Locate the cell with the specified text and output its (X, Y) center coordinate. 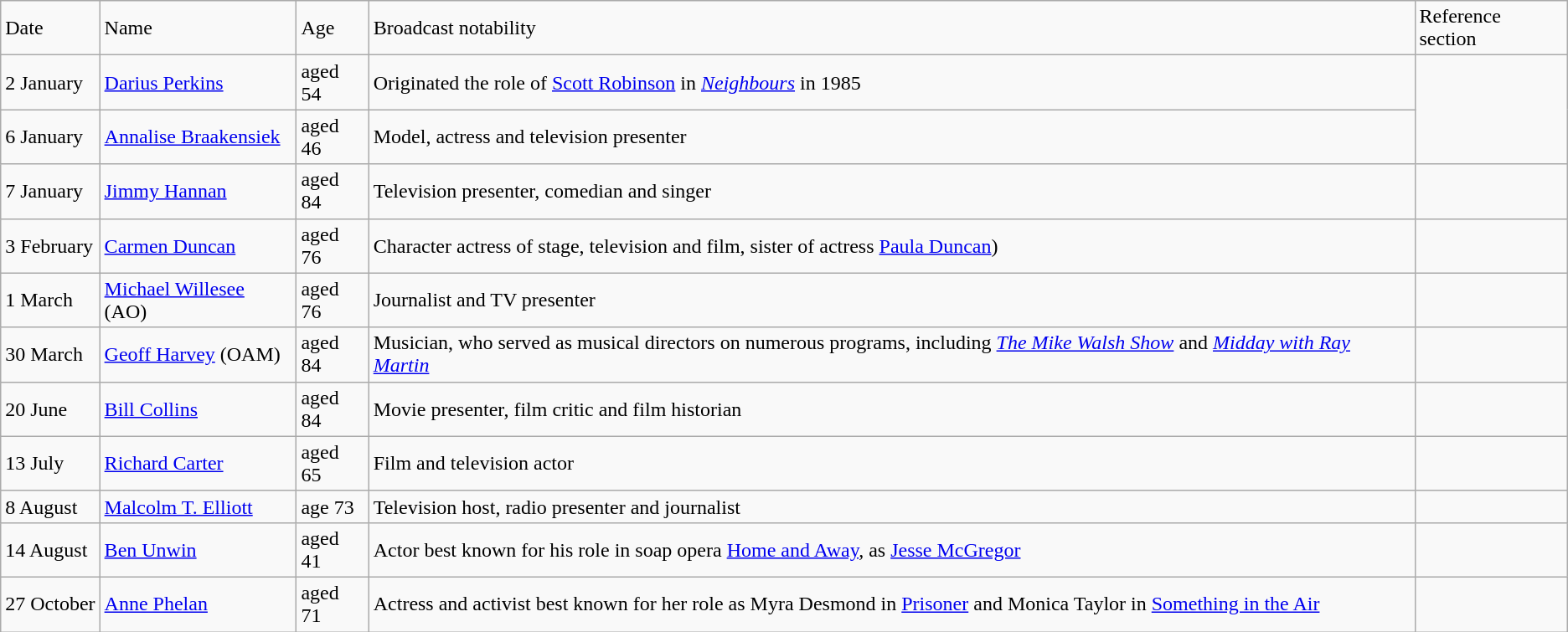
Anne Phelan (198, 604)
Carmen Duncan (198, 246)
Michael Willesee (AO) (198, 300)
Musician, who served as musical directors on numerous programs, including The Mike Walsh Show and Midday with Ray Martin (891, 355)
1 March (50, 300)
Television host, radio presenter and journalist (891, 506)
Date (50, 28)
Journalist and TV presenter (891, 300)
8 August (50, 506)
2 January (50, 82)
Broadcast notability (891, 28)
Model, actress and television presenter (891, 137)
7 January (50, 191)
aged 41 (333, 549)
Geoff Harvey (OAM) (198, 355)
Reference section (1491, 28)
aged 65 (333, 464)
aged 46 (333, 137)
27 October (50, 604)
Television presenter, comedian and singer (891, 191)
13 July (50, 464)
Age (333, 28)
Malcolm T. Elliott (198, 506)
Actor best known for his role in soap opera Home and Away, as Jesse McGregor (891, 549)
Name (198, 28)
Jimmy Hannan (198, 191)
aged 71 (333, 604)
6 January (50, 137)
Darius Perkins (198, 82)
30 March (50, 355)
Movie presenter, film critic and film historian (891, 408)
aged 54 (333, 82)
Film and television actor (891, 464)
Ben Unwin (198, 549)
20 June (50, 408)
Annalise Braakensiek (198, 137)
Character actress of stage, television and film, sister of actress Paula Duncan) (891, 246)
Originated the role of Scott Robinson in Neighbours in 1985 (891, 82)
Richard Carter (198, 464)
14 August (50, 549)
Bill Collins (198, 408)
age 73 (333, 506)
3 February (50, 246)
Actress and activist best known for her role as Myra Desmond in Prisoner and Monica Taylor in Something in the Air (891, 604)
